Scan for the cell matching the given text and deliver its (X, Y) coordinate at center. 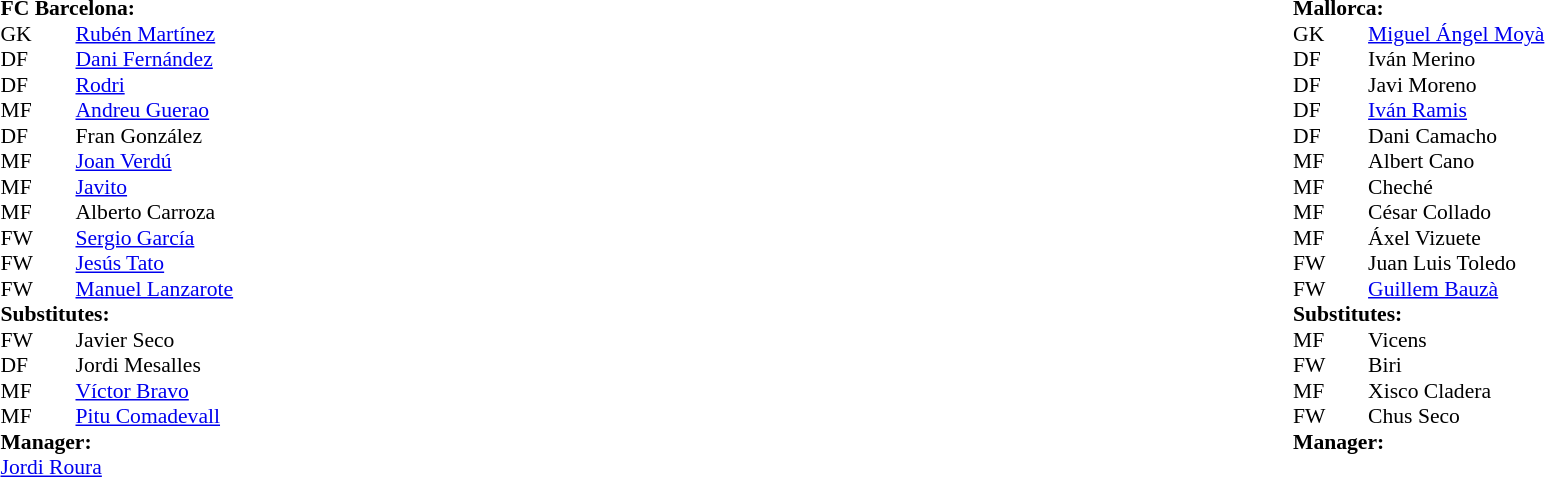
Joan Verdú (155, 161)
Manuel Lanzarote (155, 289)
Dani Fernández (155, 59)
Albert Cano (1456, 161)
Javito (155, 187)
Guillem Bauzà (1456, 289)
Dani Camacho (1456, 136)
Jordi Mesalles (155, 365)
Rubén Martínez (155, 34)
Juan Luis Toledo (1456, 263)
Alberto Carroza (155, 213)
César Collado (1456, 213)
Biri (1456, 365)
Áxel Vizuete (1456, 238)
Iván Ramis (1456, 111)
Sergio García (155, 238)
Jesús Tato (155, 263)
Pitu Comadevall (155, 417)
Iván Merino (1456, 59)
Fran González (155, 136)
Xisco Cladera (1456, 391)
Javier Seco (155, 340)
Víctor Bravo (155, 391)
Andreu Guerao (155, 111)
Cheché (1456, 187)
Vicens (1456, 340)
Rodri (155, 85)
Javi Moreno (1456, 85)
Miguel Ángel Moyà (1456, 34)
Chus Seco (1456, 417)
